Detect which cell encompasses the target text, then output its (X, Y) center coordinate. 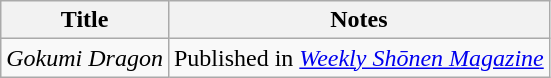
Notes (358, 20)
Gokumi Dragon (85, 58)
Published in Weekly Shōnen Magazine (358, 58)
Title (85, 20)
